Output the [x, y] coordinate of the center of the cell containing the given text.  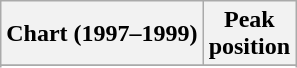
Chart (1997–1999) [102, 34]
Peakposition [249, 34]
